For the text-containing cell, return its midpoint in [x, y] coordinate format. 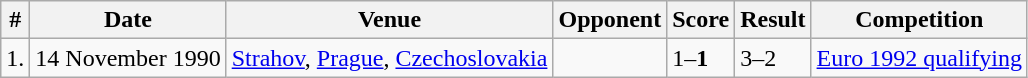
14 November 1990 [128, 58]
1. [16, 58]
Strahov, Prague, Czechoslovakia [390, 58]
Euro 1992 qualifying [919, 58]
Venue [390, 20]
Result [773, 20]
1–1 [701, 58]
Score [701, 20]
Date [128, 20]
3–2 [773, 58]
Opponent [610, 20]
# [16, 20]
Competition [919, 20]
